Search for the cell housing the specified text and yield its [X, Y] center coordinate. 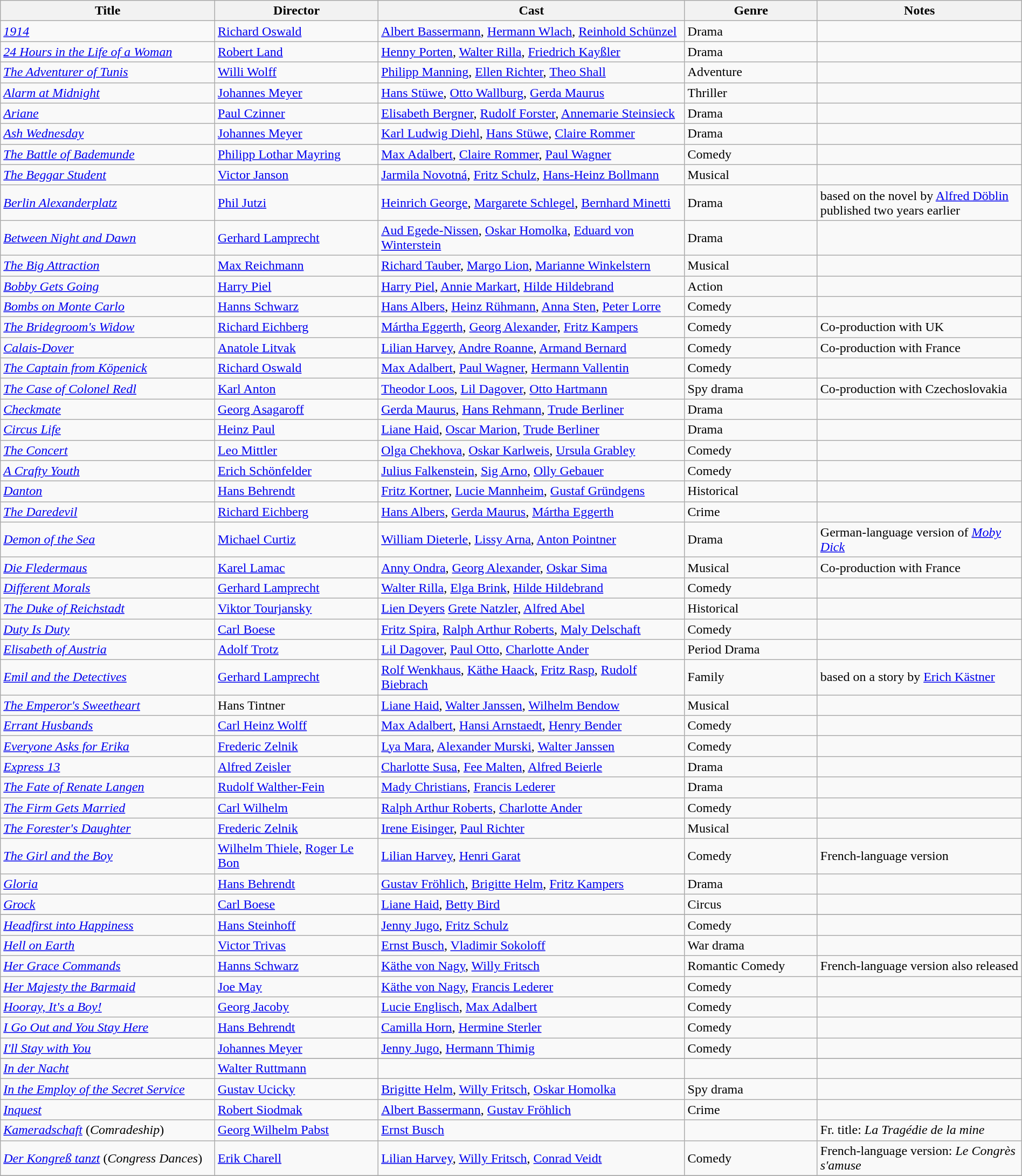
Jenny Jugo, Fritz Schulz [531, 925]
Checkmate [108, 409]
Camilla Horn, Hermine Sterler [531, 1028]
Michael Curtiz [296, 539]
Jenny Jugo, Hermann Thimig [531, 1048]
Albert Bassermann, Hermann Wlach, Reinhold Schünzel [531, 31]
Theodor Loos, Lil Dagover, Otto Hartmann [531, 389]
Victor Janson [296, 175]
Elisabeth of Austria [108, 650]
Mártha Eggerth, Georg Alexander, Fritz Kampers [531, 327]
I Go Out and You Stay Here [108, 1028]
Ernst Busch, Vladimir Sokoloff [531, 945]
Action [751, 286]
Everyone Asks for Erika [108, 746]
I'll Stay with You [108, 1048]
Willi Wolff [296, 72]
In the Employ of the Secret Service [108, 1089]
Heinz Paul [296, 430]
Notes [920, 11]
William Dieterle, Lissy Arna, Anton Pointner [531, 539]
Express 13 [108, 767]
The Firm Gets Married [108, 808]
Fr. title: La Tragédie de la mine [920, 1130]
Ralph Arthur Roberts, Charlotte Ander [531, 808]
1914 [108, 31]
Richard Tauber, Margo Lion, Marianne Winkelstern [531, 265]
Calais-Dover [108, 348]
Walter Ruttmann [296, 1069]
24 Hours in the Life of a Woman [108, 52]
Brigitte Helm, Willy Fritsch, Oskar Homolka [531, 1089]
Ernst Busch [531, 1130]
Period Drama [751, 650]
French-language version: Le Congrès s'amuse [920, 1158]
Aud Egede-Nissen, Oskar Homolka, Eduard von Winterstein [531, 237]
Lil Dagover, Paul Otto, Charlotte Ander [531, 650]
Alfred Zeisler [296, 767]
The Emperor's Sweetheart [108, 705]
The Battle of Bademunde [108, 154]
Between Night and Dawn [108, 237]
Philipp Manning, Ellen Richter, Theo Shall [531, 72]
Liane Haid, Oscar Marion, Trude Berliner [531, 430]
Max Adalbert, Paul Wagner, Hermann Vallentin [531, 368]
Hans Albers, Gerda Maurus, Mártha Eggerth [531, 512]
Director [296, 11]
Albert Bassermann, Gustav Fröhlich [531, 1110]
Anatole Litvak [296, 348]
Her Grace Commands [108, 966]
Käthe von Nagy, Francis Lederer [531, 986]
Mady Christians, Francis Lederer [531, 787]
Thriller [751, 93]
based on the novel by Alfred Döblin published two years earlier [920, 203]
French-language version [920, 856]
Headfirst into Happiness [108, 925]
Max Adalbert, Hansi Arnstaedt, Henry Bender [531, 726]
Ash Wednesday [108, 134]
Demon of the Sea [108, 539]
Genre [751, 11]
Georg Asagaroff [296, 409]
The Case of Colonel Redl [108, 389]
The Forester's Daughter [108, 828]
Robert Siodmak [296, 1110]
Wilhelm Thiele, Roger Le Bon [296, 856]
Fritz Spira, Ralph Arthur Roberts, Maly Delschaft [531, 629]
Bombs on Monte Carlo [108, 307]
Olga Chekhova, Oskar Karlweis, Ursula Grabley [531, 450]
Irene Eisinger, Paul Richter [531, 828]
Lilian Harvey, Henri Garat [531, 856]
Karl Ludwig Diehl, Hans Stüwe, Claire Rommer [531, 134]
Errant Husbands [108, 726]
Victor Trivas [296, 945]
The Daredevil [108, 512]
Title [108, 11]
Joe May [296, 986]
Robert Land [296, 52]
Hell on Earth [108, 945]
Gerda Maurus, Hans Rehmann, Trude Berliner [531, 409]
In der Nacht [108, 1069]
Gloria [108, 884]
Adolf Trotz [296, 650]
Bobby Gets Going [108, 286]
Carl Heinz Wolff [296, 726]
Liane Haid, Walter Janssen, Wilhelm Bendow [531, 705]
Cast [531, 11]
Danton [108, 491]
War drama [751, 945]
Romantic Comedy [751, 966]
Phil Jutzi [296, 203]
Kameradschaft (Comradeship) [108, 1130]
Her Majesty the Barmaid [108, 986]
Berlin Alexanderplatz [108, 203]
Heinrich George, Margarete Schlegel, Bernhard Minetti [531, 203]
Co-production with UK [920, 327]
Elisabeth Bergner, Rudolf Forster, Annemarie Steinsieck [531, 113]
Lilian Harvey, Andre Roanne, Armand Bernard [531, 348]
Paul Czinner [296, 113]
Co-production with Czechoslovakia [920, 389]
The Girl and the Boy [108, 856]
Walter Rilla, Elga Brink, Hilde Hildebrand [531, 588]
The Duke of Reichstadt [108, 608]
Harry Piel, Annie Markart, Hilde Hildebrand [531, 286]
Inquest [108, 1110]
Hans Stüwe, Otto Wallburg, Gerda Maurus [531, 93]
A Crafty Youth [108, 471]
The Beggar Student [108, 175]
Charlotte Susa, Fee Malten, Alfred Beierle [531, 767]
The Big Attraction [108, 265]
Die Fledermaus [108, 567]
Lien Deyers Grete Natzler, Alfred Abel [531, 608]
The Concert [108, 450]
Lya Mara, Alexander Murski, Walter Janssen [531, 746]
The Captain from Köpenick [108, 368]
Lilian Harvey, Willy Fritsch, Conrad Veidt [531, 1158]
Rudolf Walther-Fein [296, 787]
The Fate of Renate Langen [108, 787]
Max Adalbert, Claire Rommer, Paul Wagner [531, 154]
Alarm at Midnight [108, 93]
German-language version of Moby Dick [920, 539]
Family [751, 677]
Max Reichmann [296, 265]
Circus [751, 904]
French-language version also released [920, 966]
Carl Wilhelm [296, 808]
Hooray, It's a Boy! [108, 1007]
Different Morals [108, 588]
Karl Anton [296, 389]
Harry Piel [296, 286]
Henny Porten, Walter Rilla, Friedrich Kayßler [531, 52]
Jarmila Novotná, Fritz Schulz, Hans-Heinz Bollmann [531, 175]
Liane Haid, Betty Bird [531, 904]
Georg Jacoby [296, 1007]
Gustav Ucicky [296, 1089]
Lucie Englisch, Max Adalbert [531, 1007]
Julius Falkenstein, Sig Arno, Olly Gebauer [531, 471]
Der Kongreß tanzt (Congress Dances) [108, 1158]
Duty Is Duty [108, 629]
The Adventurer of Tunis [108, 72]
Hans Steinhoff [296, 925]
Rolf Wenkhaus, Käthe Haack, Fritz Rasp, Rudolf Biebrach [531, 677]
Fritz Kortner, Lucie Mannheim, Gustaf Gründgens [531, 491]
Erich Schönfelder [296, 471]
Gustav Fröhlich, Brigitte Helm, Fritz Kampers [531, 884]
Circus Life [108, 430]
The Bridegroom's Widow [108, 327]
Hans Albers, Heinz Rühmann, Anna Sten, Peter Lorre [531, 307]
Hans Tintner [296, 705]
Georg Wilhelm Pabst [296, 1130]
Emil and the Detectives [108, 677]
Erik Charell [296, 1158]
based on a story by Erich Kästner [920, 677]
Philipp Lothar Mayring [296, 154]
Viktor Tourjansky [296, 608]
Käthe von Nagy, Willy Fritsch [531, 966]
Anny Ondra, Georg Alexander, Oskar Sima [531, 567]
Adventure [751, 72]
Karel Lamac [296, 567]
Grock [108, 904]
Leo Mittler [296, 450]
Ariane [108, 113]
